Find where the given text appears and provide that cell's center as [x, y] coordinate. 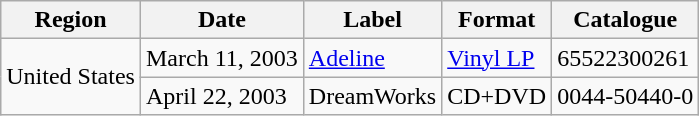
Label [372, 20]
Format [497, 20]
CD+DVD [497, 96]
March 11, 2003 [222, 58]
DreamWorks [372, 96]
Adeline [372, 58]
April 22, 2003 [222, 96]
65522300261 [626, 58]
Date [222, 20]
Vinyl LP [497, 58]
Region [71, 20]
Catalogue [626, 20]
0044-50440-0 [626, 96]
United States [71, 77]
